Identify which cell holds the provided text, then report its (X, Y) central coordinate. 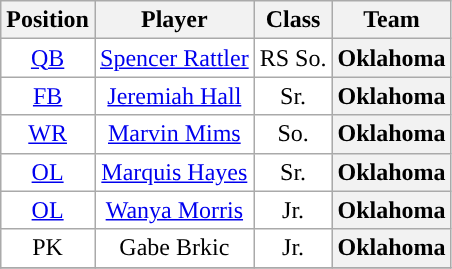
Position (48, 20)
QB (48, 58)
Jeremiah Hall (174, 96)
Gabe Brkic (174, 248)
FB (48, 96)
Player (174, 20)
Marquis Hayes (174, 172)
Marvin Mims (174, 134)
Class (293, 20)
Spencer Rattler (174, 58)
PK (48, 248)
RS So. (293, 58)
Wanya Morris (174, 210)
So. (293, 134)
Team (392, 20)
WR (48, 134)
